Scan for the cell matching the given text and deliver its [X, Y] coordinate at center. 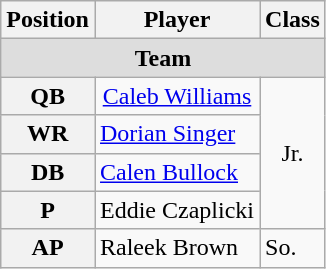
Position [48, 20]
Eddie Czaplicki [176, 210]
Caleb Williams [176, 96]
Player [176, 20]
Jr. [293, 153]
Class [293, 20]
P [48, 210]
So. [293, 248]
WR [48, 134]
Dorian Singer [176, 134]
Team [164, 58]
Raleek Brown [176, 248]
QB [48, 96]
Calen Bullock [176, 172]
AP [48, 248]
DB [48, 172]
